Return the (X, Y) coordinate for the center point of the cell that contains the specified text.  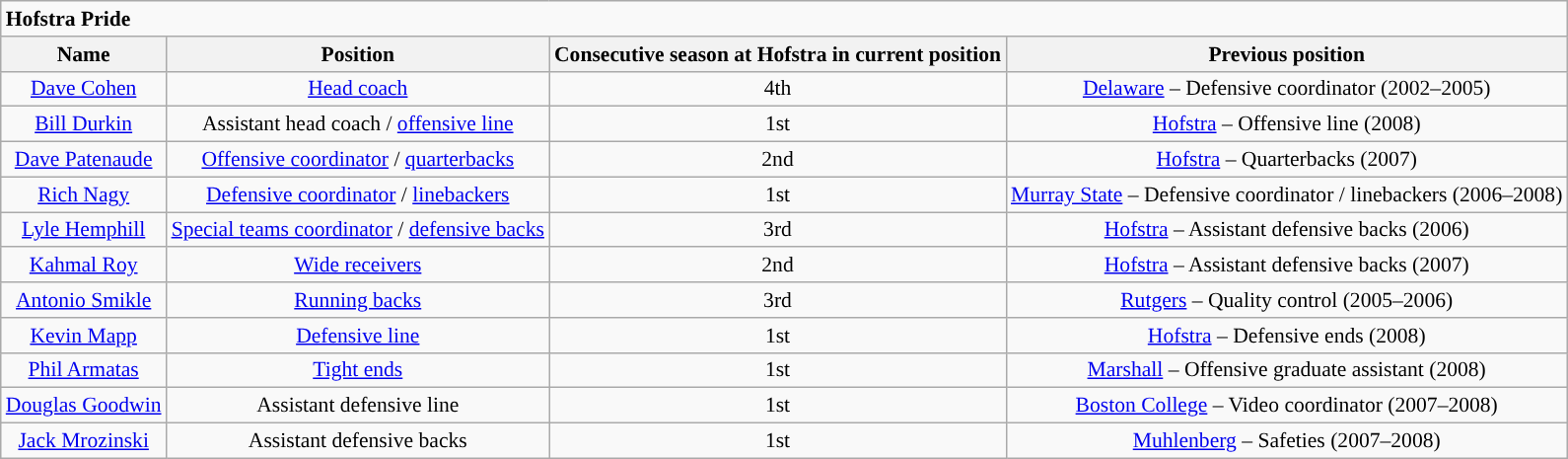
Hofstra – Assistant defensive backs (2006) (1286, 230)
Running backs (358, 300)
Assistant head coach / offensive line (358, 124)
4th (777, 89)
Rich Nagy (84, 194)
Antonio Smikle (84, 300)
Murray State – Defensive coordinator / linebackers (2006–2008) (1286, 194)
Phil Armatas (84, 370)
Lyle Hemphill (84, 230)
Previous position (1286, 54)
Consecutive season at Hofstra in current position (777, 54)
Hofstra Pride (785, 19)
Hofstra – Assistant defensive backs (2007) (1286, 266)
Wide receivers (358, 266)
Boston College – Video coordinator (2007–2008) (1286, 406)
Assistant defensive line (358, 406)
Rutgers – Quality control (2005–2006) (1286, 300)
Hofstra – Defensive ends (2008) (1286, 336)
Muhlenberg – Safeties (2007–2008) (1286, 441)
Position (358, 54)
Bill Durkin (84, 124)
Tight ends (358, 370)
Kevin Mapp (84, 336)
Head coach (358, 89)
Name (84, 54)
Defensive coordinator / linebackers (358, 194)
Hofstra – Offensive line (2008) (1286, 124)
Kahmal Roy (84, 266)
Jack Mrozinski (84, 441)
Dave Cohen (84, 89)
Delaware – Defensive coordinator (2002–2005) (1286, 89)
Douglas Goodwin (84, 406)
Hofstra – Quarterbacks (2007) (1286, 160)
Special teams coordinator / defensive backs (358, 230)
Defensive line (358, 336)
Offensive coordinator / quarterbacks (358, 160)
Dave Patenaude (84, 160)
Marshall – Offensive graduate assistant (2008) (1286, 370)
Assistant defensive backs (358, 441)
